Search for the cell housing the specified text and yield its [x, y] center coordinate. 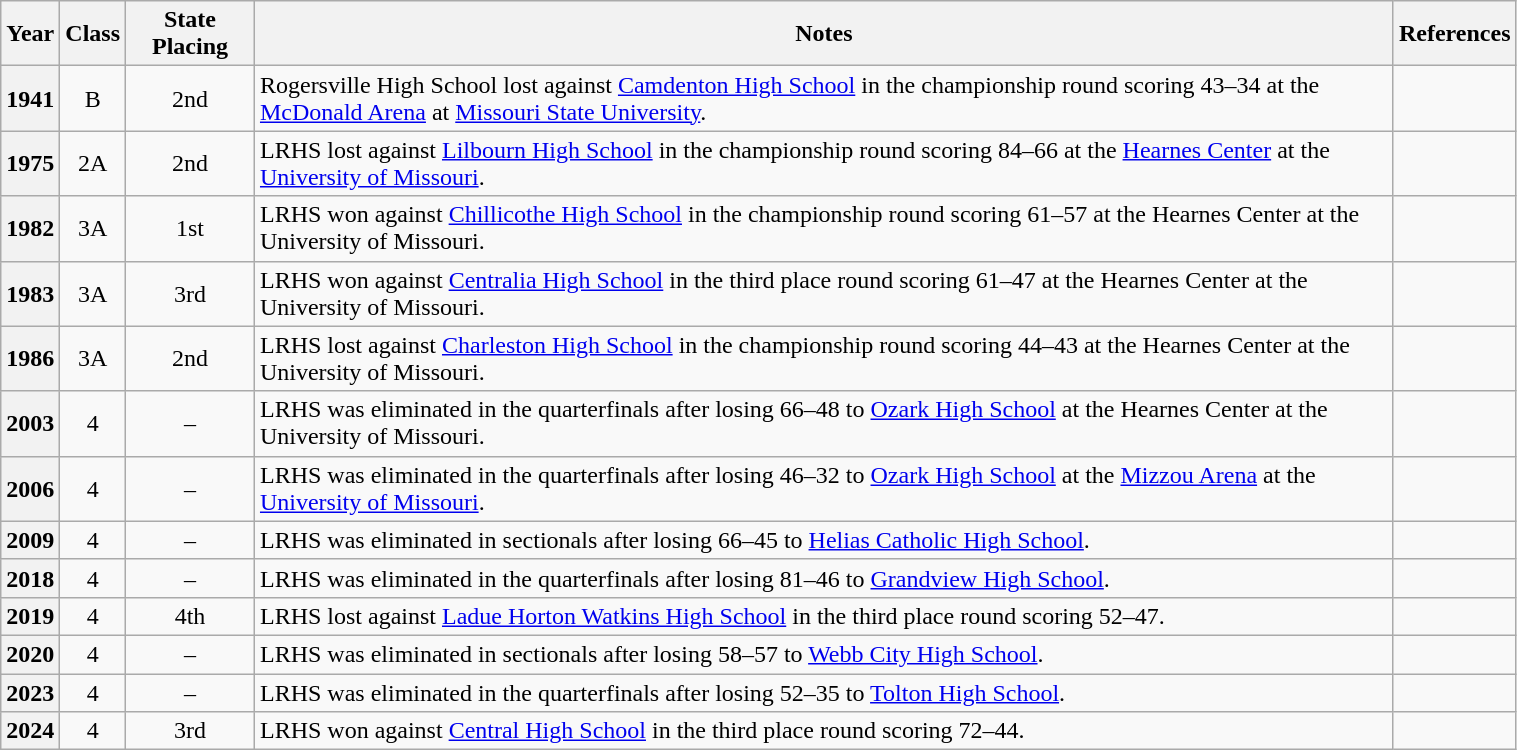
LRHS won against Central High School in the third place round scoring 72–44. [824, 731]
2009 [30, 540]
2003 [30, 424]
4th [190, 616]
1983 [30, 294]
2023 [30, 693]
LRHS won against Centralia High School in the third place round scoring 61–47 at the Hearnes Center at the University of Missouri. [824, 294]
2018 [30, 578]
1982 [30, 228]
1st [190, 228]
LRHS won against Chillicothe High School in the championship round scoring 61–57 at the Hearnes Center at the University of Missouri. [824, 228]
LRHS lost against Lilbourn High School in the championship round scoring 84–66 at the Hearnes Center at the University of Missouri. [824, 164]
2A [93, 164]
Year [30, 34]
1941 [30, 98]
Notes [824, 34]
LRHS was eliminated in sectionals after losing 58–57 to Webb City High School. [824, 654]
LRHS was eliminated in the quarterfinals after losing 46–32 to Ozark High School at the Mizzou Arena at the University of Missouri. [824, 488]
B [93, 98]
Class [93, 34]
State Placing [190, 34]
LRHS was eliminated in the quarterfinals after losing 81–46 to Grandview High School. [824, 578]
2019 [30, 616]
1986 [30, 358]
2006 [30, 488]
2020 [30, 654]
References [1454, 34]
LRHS lost against Charleston High School in the championship round scoring 44–43 at the Hearnes Center at the University of Missouri. [824, 358]
LRHS lost against Ladue Horton Watkins High School in the third place round scoring 52–47. [824, 616]
2024 [30, 731]
LRHS was eliminated in the quarterfinals after losing 52–35 to Tolton High School. [824, 693]
LRHS was eliminated in sectionals after losing 66–45 to Helias Catholic High School. [824, 540]
LRHS was eliminated in the quarterfinals after losing 66–48 to Ozark High School at the Hearnes Center at the University of Missouri. [824, 424]
1975 [30, 164]
